Return (x, y) of the center of cell containing provided text 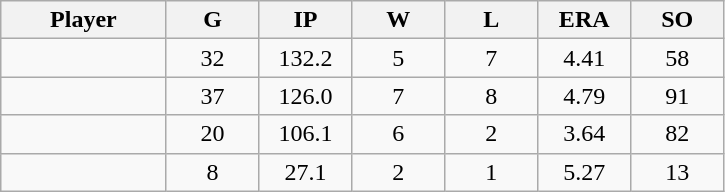
ERA (584, 20)
Player (84, 20)
G (212, 20)
13 (678, 172)
106.1 (306, 134)
126.0 (306, 96)
132.2 (306, 58)
58 (678, 58)
5 (398, 58)
37 (212, 96)
91 (678, 96)
27.1 (306, 172)
6 (398, 134)
3.64 (584, 134)
5.27 (584, 172)
IP (306, 20)
4.79 (584, 96)
20 (212, 134)
L (492, 20)
32 (212, 58)
82 (678, 134)
1 (492, 172)
W (398, 20)
4.41 (584, 58)
SO (678, 20)
